Locate the cell with the specified text and output its (X, Y) center coordinate. 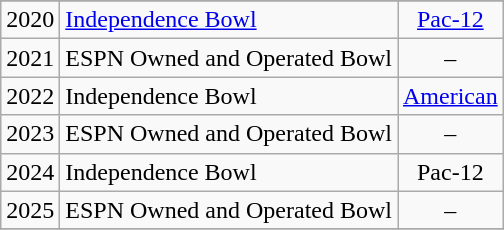
2023 (30, 134)
American (451, 96)
2020 (30, 20)
2022 (30, 96)
2021 (30, 58)
2025 (30, 210)
2024 (30, 172)
